From the cell containing the given text, extract its center point as (X, Y) coordinate. 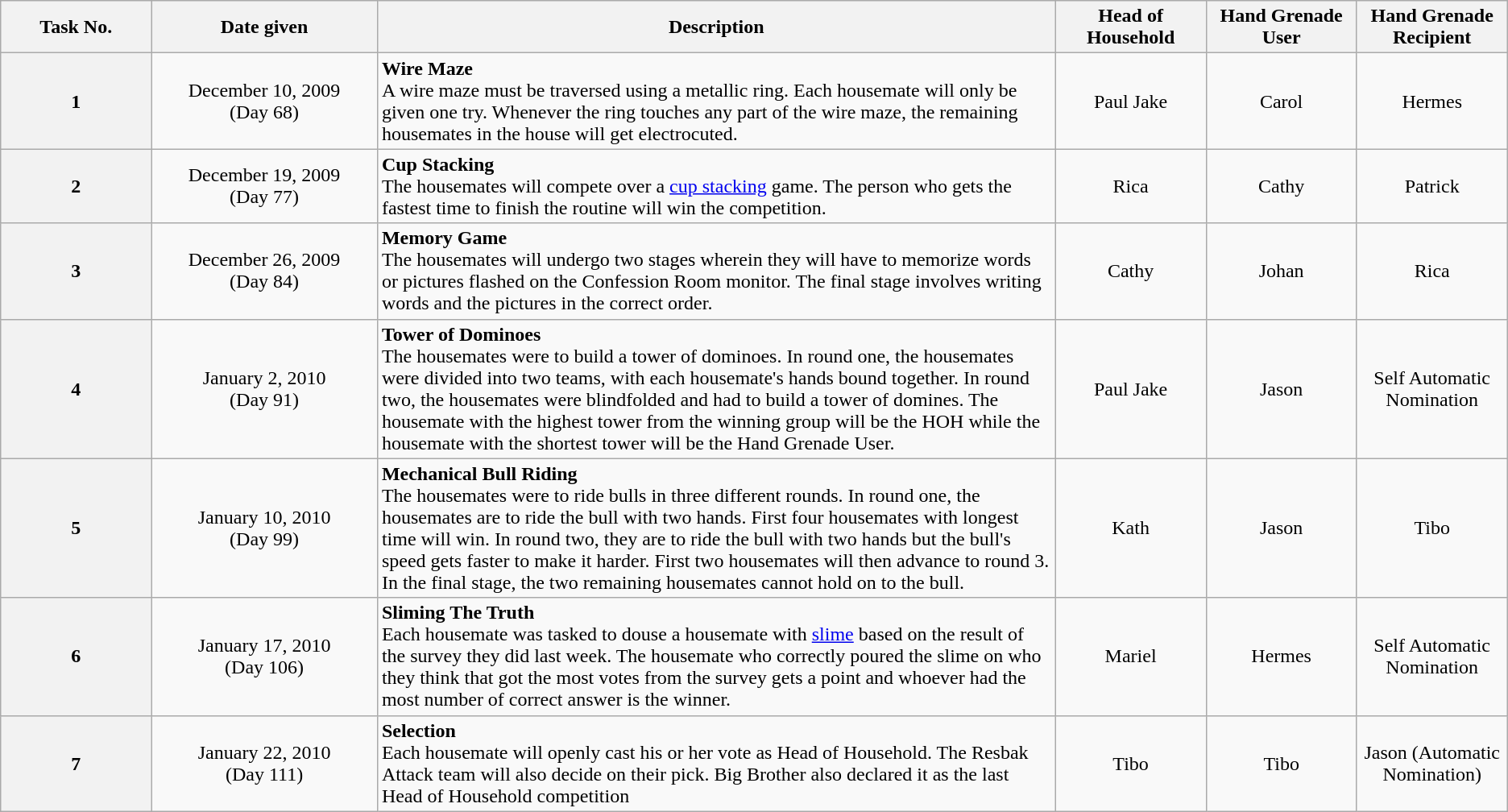
Kath (1131, 528)
Hand Grenade User (1281, 27)
December 10, 2009(Day 68) (264, 101)
Jason (Automatic Nomination) (1432, 764)
Mariel (1131, 657)
Hand Grenade Recipient (1432, 27)
January 17, 2010(Day 106) (264, 657)
2 (76, 186)
January 10, 2010(Day 99) (264, 528)
3 (76, 271)
Head of Household (1131, 27)
December 19, 2009(Day 77) (264, 186)
Date given (264, 27)
Carol (1281, 101)
January 22, 2010(Day 111) (264, 764)
7 (76, 764)
4 (76, 388)
Description (716, 27)
Patrick (1432, 186)
6 (76, 657)
1 (76, 101)
January 2, 2010(Day 91) (264, 388)
Task No. (76, 27)
5 (76, 528)
December 26, 2009(Day 84) (264, 271)
Johan (1281, 271)
